Locate the cell with the specified text and output its [x, y] center coordinate. 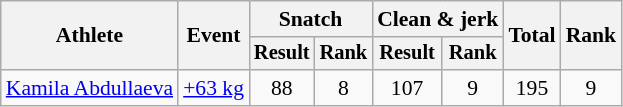
Total [532, 36]
195 [532, 88]
Event [214, 36]
+63 kg [214, 88]
8 [344, 88]
Athlete [90, 36]
Snatch [310, 19]
Clean & jerk [438, 19]
107 [407, 88]
88 [282, 88]
Kamila Abdullaeva [90, 88]
